Locate the cell with the specified text and output its (x, y) center coordinate. 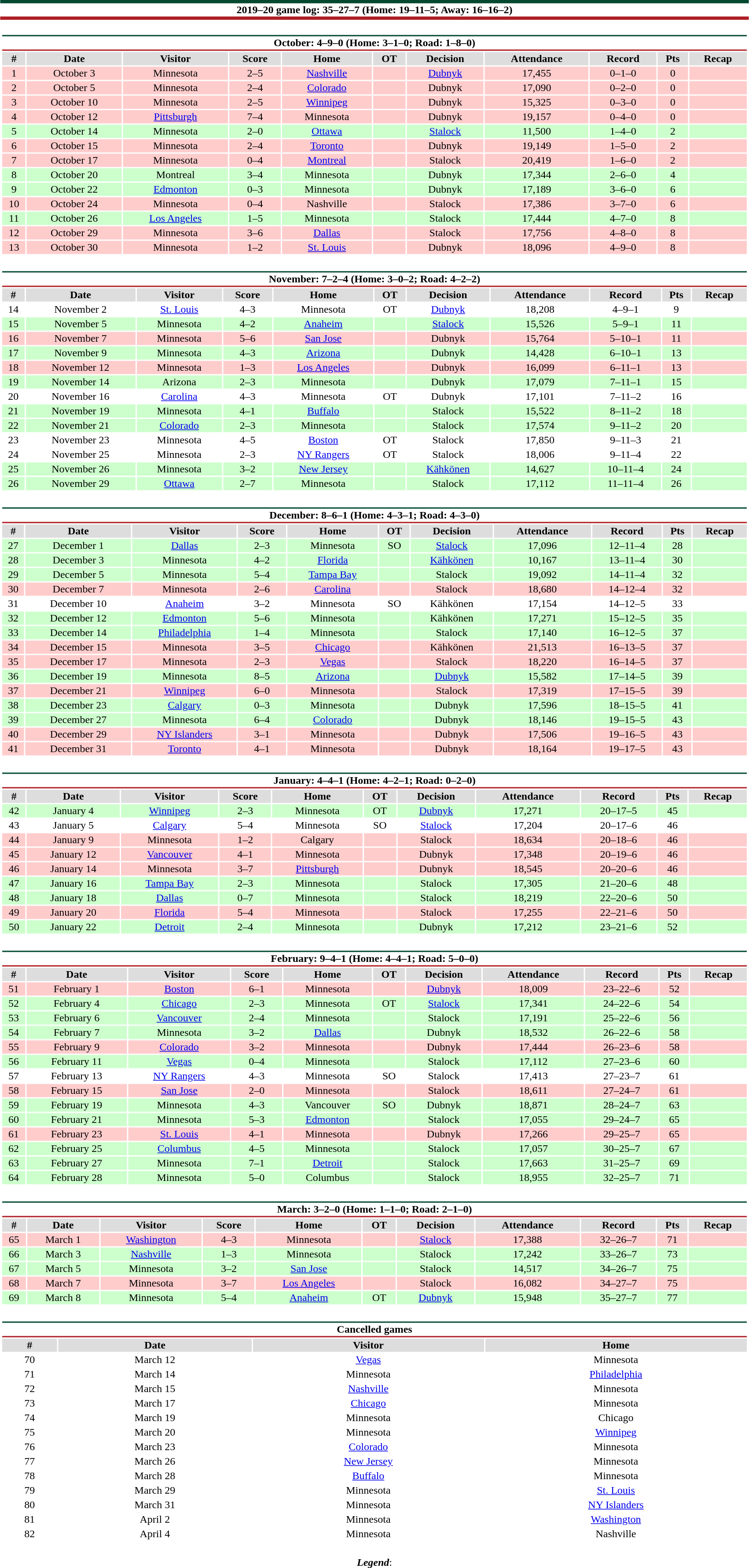
October 15 (74, 146)
21–20–6 (618, 884)
6–1 (257, 989)
0–7 (246, 898)
February 4 (77, 1003)
20–17–6 (618, 826)
December 21 (78, 691)
January 18 (73, 898)
December 29 (78, 734)
17,101 (540, 396)
18,680 (542, 589)
62 (14, 1148)
19,149 (537, 146)
November 9 (80, 353)
17–15–5 (627, 691)
20–17–5 (618, 811)
October 22 (74, 190)
18–15–5 (627, 705)
32–25–7 (622, 1177)
17,079 (540, 382)
25–22–6 (622, 1018)
2–6 (262, 589)
October 30 (74, 248)
December 19 (78, 676)
17,255 (528, 913)
December 27 (78, 720)
13–11–4 (627, 560)
March 20 (155, 1433)
33–26–7 (619, 1254)
January 4 (73, 811)
10 (14, 204)
3–4 (255, 175)
December 31 (78, 749)
9–11–3 (626, 440)
October 29 (74, 233)
February 28 (77, 1177)
December: 8–6–1 (Home: 4–3–1; Road: 4–3–0) (374, 515)
17,413 (533, 1076)
November 29 (80, 483)
16,082 (528, 1283)
January 12 (73, 855)
42 (14, 811)
15,948 (528, 1298)
15,526 (540, 324)
25 (13, 469)
February 15 (77, 1090)
44 (14, 840)
3–1 (262, 734)
19,157 (537, 117)
November 21 (80, 425)
November: 7–2–4 (Home: 3–0–2; Road: 4–2–2) (374, 279)
19–17–5 (627, 749)
12–11–4 (627, 546)
Cancelled games (374, 1329)
57 (14, 1076)
3–6–0 (623, 190)
2–6–0 (623, 175)
March 12 (155, 1360)
0–3–0 (623, 102)
3–6 (255, 233)
17,204 (528, 826)
February 9 (77, 1047)
February 1 (77, 989)
October 3 (74, 73)
December 1 (78, 546)
17,850 (540, 440)
2019–20 game log: 35–27–7 (Home: 19–11–5; Away: 16–16–2) (374, 10)
October 10 (74, 102)
October 14 (74, 132)
3 (14, 102)
1–4 (262, 633)
17,388 (528, 1240)
19–16–5 (627, 734)
18,208 (540, 309)
29–24–7 (622, 1119)
51 (14, 989)
34 (13, 647)
April 2 (155, 1520)
17,305 (528, 884)
March 31 (155, 1505)
December 17 (78, 662)
14,627 (540, 469)
74 (29, 1418)
18,219 (528, 898)
38 (13, 705)
4–9–1 (626, 309)
March 15 (155, 1389)
October 24 (74, 204)
5 (14, 132)
17,140 (542, 633)
35–27–7 (619, 1298)
3–7–0 (623, 204)
March 1 (63, 1240)
19–15–5 (627, 720)
27–24–7 (622, 1090)
October 26 (74, 219)
15–12–5 (627, 618)
17,189 (537, 190)
34–27–7 (619, 1283)
15,522 (540, 411)
17,055 (533, 1119)
32–26–7 (619, 1240)
November 23 (80, 440)
49 (14, 913)
79 (29, 1491)
4–8–0 (623, 233)
17,455 (537, 73)
1–5–0 (623, 146)
March 8 (63, 1298)
17,596 (542, 705)
34–26–7 (619, 1269)
64 (14, 1177)
26–22–6 (622, 1032)
October 20 (74, 175)
9–11–2 (626, 425)
December 12 (78, 618)
22–20–6 (618, 898)
18,955 (533, 1177)
6–11–1 (626, 367)
October 5 (74, 88)
March 7 (63, 1283)
28–24–7 (622, 1105)
1 (14, 73)
82 (29, 1534)
March 3 (63, 1254)
January 9 (73, 840)
October 17 (74, 161)
27–23–6 (622, 1061)
16,099 (540, 367)
11–11–4 (626, 483)
15,764 (540, 338)
18,006 (540, 454)
16–12–5 (627, 633)
17,266 (533, 1134)
8–11–2 (626, 411)
18,009 (533, 989)
23–21–6 (618, 927)
November 16 (80, 396)
March 29 (155, 1491)
March 14 (155, 1374)
68 (14, 1283)
1–6–0 (623, 161)
March 5 (63, 1269)
20–18–6 (618, 840)
January 5 (73, 826)
January: 4–4–1 (Home: 4–2–1; Road: 0–2–0) (374, 780)
November 5 (80, 324)
1–4–0 (623, 132)
5–3 (257, 1119)
October 12 (74, 117)
January 20 (73, 913)
4–9–0 (623, 248)
17,506 (542, 734)
9–11–4 (626, 454)
November 2 (80, 309)
17–14–5 (627, 676)
18,871 (533, 1105)
December 7 (78, 589)
22–21–6 (618, 913)
7–11–1 (626, 382)
30–25–7 (622, 1148)
66 (14, 1254)
14–11–4 (627, 575)
76 (29, 1447)
40 (13, 734)
18,634 (528, 840)
March 23 (155, 1447)
October: 4–9–0 (Home: 3–1–0; Road: 1–8–0) (374, 43)
18,532 (533, 1032)
0–2–0 (623, 88)
12 (14, 233)
17,319 (542, 691)
31–25–7 (622, 1163)
53 (14, 1018)
8–5 (262, 676)
April 4 (155, 1534)
February 13 (77, 1076)
0–4–0 (623, 117)
November 7 (80, 338)
7 (14, 161)
0–1–0 (623, 73)
72 (29, 1389)
14–12–4 (627, 589)
March 17 (155, 1404)
36 (13, 676)
17 (13, 353)
February 27 (77, 1163)
January 22 (73, 927)
23–22–6 (622, 989)
17,191 (533, 1018)
March 26 (155, 1462)
4–7–0 (623, 219)
55 (14, 1047)
14–12–5 (627, 604)
20,419 (537, 161)
10,167 (542, 560)
16–14–5 (627, 662)
February 19 (77, 1105)
7–4 (255, 117)
31 (13, 604)
14 (13, 309)
March: 3–2–0 (Home: 1–1–0; Road: 2–1–0) (374, 1210)
18,146 (542, 720)
17,154 (542, 604)
17,057 (533, 1148)
19,092 (542, 575)
1–5 (255, 219)
80 (29, 1505)
6–4 (262, 720)
27–23–7 (622, 1076)
7–1 (257, 1163)
14,517 (528, 1269)
December 14 (78, 633)
2–7 (247, 483)
10–11–4 (626, 469)
19 (13, 382)
5–10–1 (626, 338)
December 10 (78, 604)
February 11 (77, 1061)
17,096 (542, 546)
18,545 (528, 869)
70 (29, 1360)
17,574 (540, 425)
21,513 (542, 647)
December 15 (78, 647)
14,428 (540, 353)
February 23 (77, 1134)
27 (13, 546)
January 16 (73, 884)
16–13–5 (627, 647)
24–22–6 (622, 1003)
17,386 (537, 204)
18,220 (542, 662)
17,242 (528, 1254)
17,344 (537, 175)
81 (29, 1520)
7–11–2 (626, 396)
18,096 (537, 248)
29 (13, 575)
15,582 (542, 676)
18,164 (542, 749)
November 25 (80, 454)
23 (13, 440)
December 5 (78, 575)
November 26 (80, 469)
6–0 (262, 691)
December 3 (78, 560)
November 14 (80, 382)
17,212 (528, 927)
November 12 (80, 367)
17,341 (533, 1003)
11,500 (537, 132)
20–19–6 (618, 855)
29–25–7 (622, 1134)
59 (14, 1105)
26–23–6 (622, 1047)
15,325 (537, 102)
3–5 (262, 647)
17,090 (537, 88)
December 23 (78, 705)
February 7 (77, 1032)
18,611 (533, 1090)
March 19 (155, 1418)
17,756 (537, 233)
17,348 (528, 855)
78 (29, 1476)
January 14 (73, 869)
20–20–6 (618, 869)
November 19 (80, 411)
February 6 (77, 1018)
February 25 (77, 1148)
47 (14, 884)
6–10–1 (626, 353)
March 28 (155, 1476)
February: 9–4–1 (Home: 4–4–1; Road: 5–0–0) (374, 959)
17,663 (533, 1163)
5–0 (257, 1177)
5–9–1 (626, 324)
February 21 (77, 1119)
